Provide the (X, Y) coordinate of the cell's center where the given text is located.  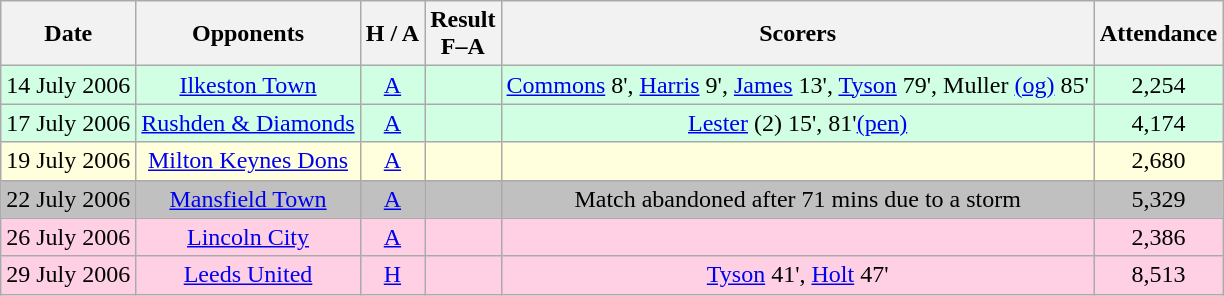
Scorers (798, 34)
H / A (392, 34)
Commons 8', Harris 9', James 13', Tyson 79', Muller (og) 85' (798, 85)
H (392, 275)
Opponents (248, 34)
29 July 2006 (68, 275)
Milton Keynes Dons (248, 161)
17 July 2006 (68, 123)
Lincoln City (248, 237)
2,680 (1158, 161)
Mansfield Town (248, 199)
Match abandoned after 71 mins due to a storm (798, 199)
Lester (2) 15', 81'(pen) (798, 123)
Ilkeston Town (248, 85)
14 July 2006 (68, 85)
26 July 2006 (68, 237)
2,386 (1158, 237)
ResultF–A (463, 34)
Tyson 41', Holt 47' (798, 275)
Attendance (1158, 34)
4,174 (1158, 123)
8,513 (1158, 275)
22 July 2006 (68, 199)
5,329 (1158, 199)
Leeds United (248, 275)
19 July 2006 (68, 161)
Date (68, 34)
2,254 (1158, 85)
Rushden & Diamonds (248, 123)
